Find where the given text appears and provide that cell's center as [X, Y] coordinate. 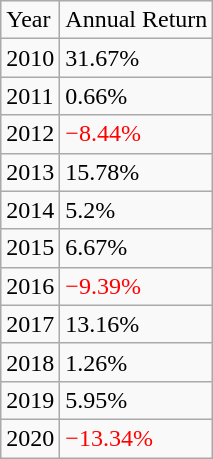
Annual Return [136, 20]
2013 [30, 172]
6.67% [136, 248]
Year [30, 20]
5.2% [136, 210]
2015 [30, 248]
2016 [30, 286]
31.67% [136, 58]
0.66% [136, 96]
2014 [30, 210]
−9.39% [136, 286]
2011 [30, 96]
2018 [30, 362]
5.95% [136, 400]
15.78% [136, 172]
2019 [30, 400]
2012 [30, 134]
−8.44% [136, 134]
13.16% [136, 324]
−13.34% [136, 438]
2017 [30, 324]
1.26% [136, 362]
2020 [30, 438]
2010 [30, 58]
